Find where the given text appears and provide that cell's center as (X, Y) coordinate. 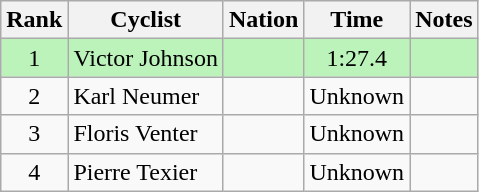
Floris Venter (146, 134)
Karl Neumer (146, 96)
3 (34, 134)
4 (34, 172)
1:27.4 (357, 58)
Nation (263, 20)
Rank (34, 20)
Victor Johnson (146, 58)
Pierre Texier (146, 172)
Cyclist (146, 20)
2 (34, 96)
1 (34, 58)
Time (357, 20)
Notes (444, 20)
